Find where the given text appears and provide that cell's center as [X, Y] coordinate. 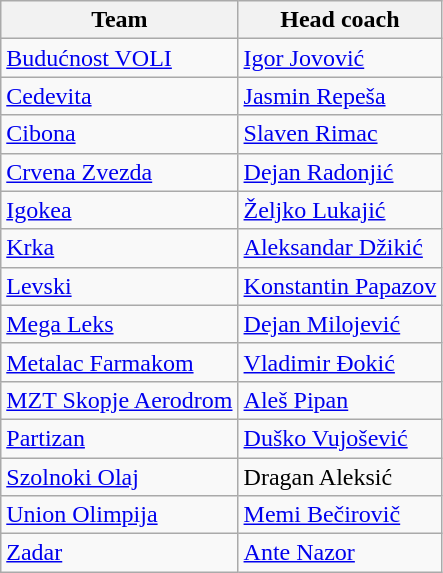
Jasmin Repeša [340, 96]
Željko Lukajić [340, 210]
Igokea [120, 210]
Igor Jovović [340, 58]
Mega Leks [120, 324]
Partizan [120, 438]
Slaven Rimac [340, 134]
Head coach [340, 20]
Dragan Aleksić [340, 477]
Budućnost VOLI [120, 58]
Memi Bečirovič [340, 515]
Zadar [120, 553]
Szolnoki Olaj [120, 477]
MZT Skopje Aerodrom [120, 400]
Union Olimpija [120, 515]
Ante Nazor [340, 553]
Metalac Farmakom [120, 362]
Dejan Radonjić [340, 172]
Vladimir Đokić [340, 362]
Duško Vujošević [340, 438]
Konstantin Papazov [340, 286]
Team [120, 20]
Crvena Zvezda [120, 172]
Aleksandar Džikić [340, 248]
Krka [120, 248]
Dejan Milojević [340, 324]
Levski [120, 286]
Cedevita [120, 96]
Cibona [120, 134]
Aleš Pipan [340, 400]
